Identify which cell holds the provided text, then report its [X, Y] central coordinate. 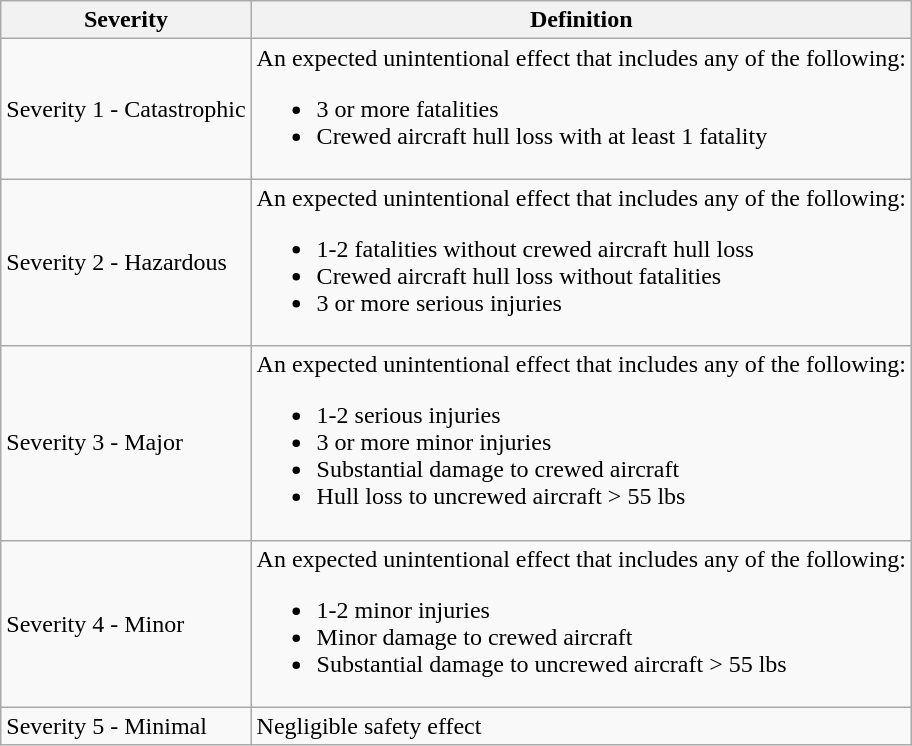
Severity 2 - Hazardous [126, 262]
Severity [126, 20]
Severity 5 - Minimal [126, 726]
Severity 1 - Catastrophic [126, 109]
Severity 3 - Major [126, 443]
An expected unintentional effect that includes any of the following:3 or more fatalitiesCrewed aircraft hull loss with at least 1 fatality [581, 109]
Severity 4 - Minor [126, 624]
Definition [581, 20]
Negligible safety effect [581, 726]
